For the text-containing cell, return its midpoint in [X, Y] coordinate format. 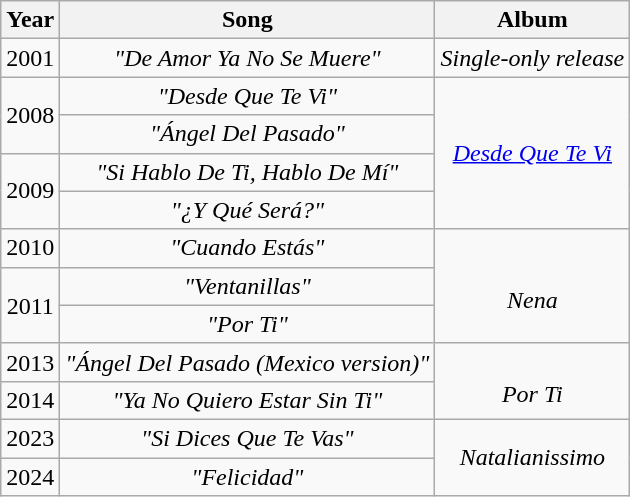
2001 [30, 58]
2013 [30, 362]
"Cuando Estás" [248, 248]
"Felicidad" [248, 477]
"Ángel Del Pasado (Mexico version)" [248, 362]
"Ventanillas" [248, 286]
"Por Ti" [248, 324]
Natalianissimo [532, 457]
2009 [30, 191]
"Ángel Del Pasado" [248, 134]
"¿Y Qué Será?" [248, 210]
"Si Dices Que Te Vas" [248, 438]
2008 [30, 115]
Desde Que Te Vi [532, 153]
2024 [30, 477]
"Ya No Quiero Estar Sin Ti" [248, 400]
2014 [30, 400]
Album [532, 20]
Nena [532, 286]
"Si Hablo De Ti, Hablo De Mí" [248, 172]
"Desde Que Te Vi" [248, 96]
Single-only release [532, 58]
2023 [30, 438]
"De Amor Ya No Se Muere" [248, 58]
2010 [30, 248]
Por Ti [532, 381]
Year [30, 20]
Song [248, 20]
2011 [30, 305]
